Return the [x, y] coordinate for the center point of the cell that contains the specified text.  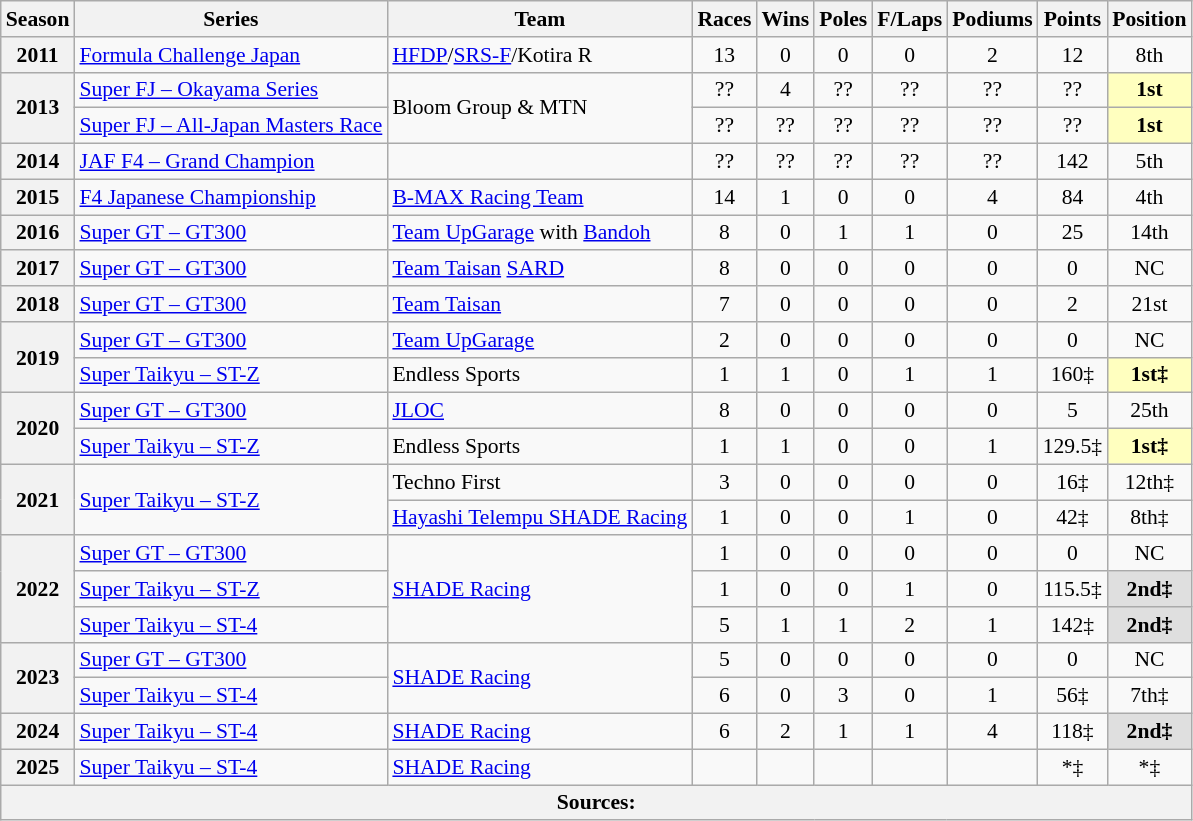
2015 [38, 197]
Team Taisan SARD [540, 269]
JAF F4 – Grand Champion [230, 162]
25 [1072, 233]
Series [230, 19]
4th [1149, 197]
8th [1149, 55]
Super FJ – Okayama Series [230, 90]
2013 [38, 108]
7 [724, 304]
2025 [38, 767]
Techno First [540, 482]
Poles [843, 19]
2023 [38, 678]
142‡ [1072, 625]
2022 [38, 590]
Wins [785, 19]
2024 [38, 732]
Team UpGarage with Bandoh [540, 233]
Team [540, 19]
14th [1149, 233]
HFDP/SRS-F/Kotira R [540, 55]
JLOC [540, 411]
Position [1149, 19]
Points [1072, 19]
2021 [38, 500]
2020 [38, 428]
2011 [38, 55]
118‡ [1072, 732]
Super FJ – All-Japan Masters Race [230, 126]
13 [724, 55]
Season [38, 19]
Races [724, 19]
B-MAX Racing Team [540, 197]
Formula Challenge Japan [230, 55]
25th [1149, 411]
12th‡ [1149, 482]
2019 [38, 358]
56‡ [1072, 696]
84 [1072, 197]
Podiums [992, 19]
Hayashi Telempu SHADE Racing [540, 518]
2014 [38, 162]
F4 Japanese Championship [230, 197]
Team Taisan [540, 304]
2018 [38, 304]
129.5‡ [1072, 447]
2016 [38, 233]
16‡ [1072, 482]
8th‡ [1149, 518]
21st [1149, 304]
Sources: [596, 803]
Bloom Group & MTN [540, 108]
160‡ [1072, 375]
42‡ [1072, 518]
14 [724, 197]
F/Laps [910, 19]
5th [1149, 162]
142 [1072, 162]
115.5‡ [1072, 589]
12 [1072, 55]
Team UpGarage [540, 340]
7th‡ [1149, 696]
2017 [38, 269]
